Detect which cell encompasses the target text, then output its [X, Y] center coordinate. 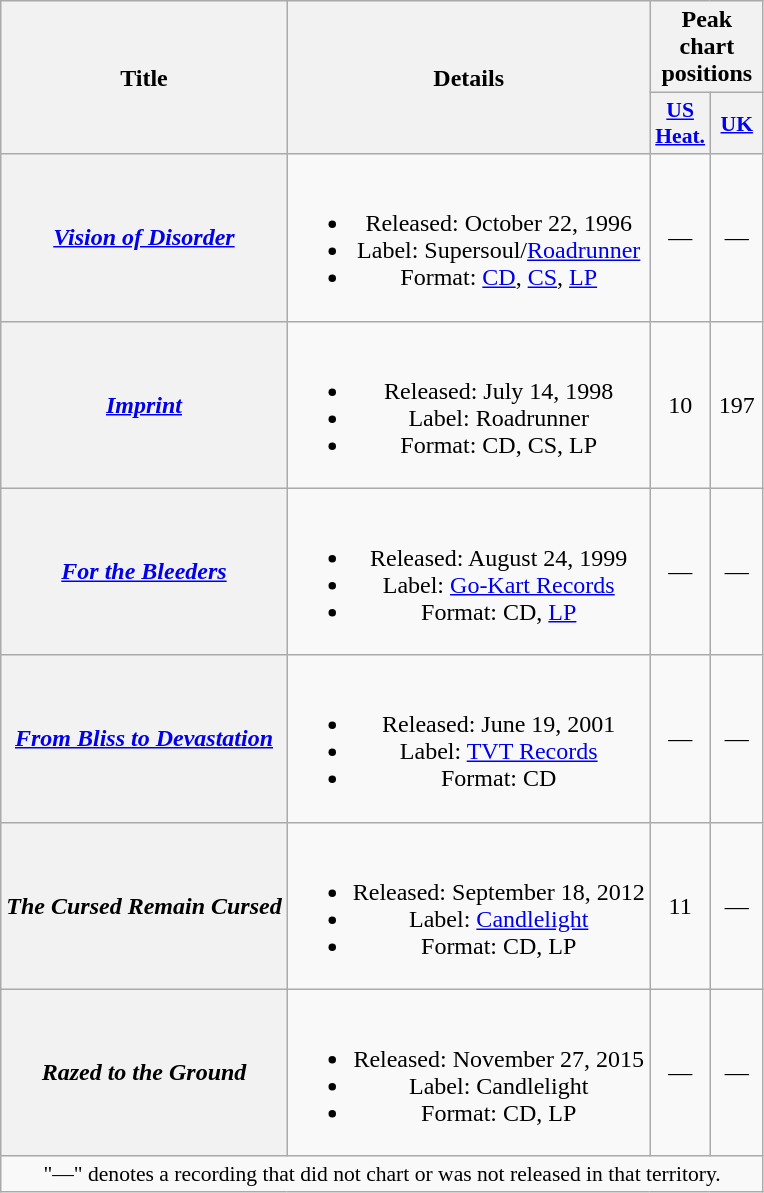
Imprint [144, 404]
Vision of Disorder [144, 238]
UK [736, 124]
Released: June 19, 2001Label: TVT RecordsFormat: CD [468, 738]
10 [680, 404]
Released: August 24, 1999Label: Go-Kart RecordsFormat: CD, LP [468, 572]
Details [468, 78]
The Cursed Remain Cursed [144, 906]
From Bliss to Devastation [144, 738]
Released: September 18, 2012Label: CandlelightFormat: CD, LP [468, 906]
For the Bleeders [144, 572]
197 [736, 404]
Released: July 14, 1998Label: RoadrunnerFormat: CD, CS, LP [468, 404]
Released: October 22, 1996Label: Supersoul/RoadrunnerFormat: CD, CS, LP [468, 238]
Razed to the Ground [144, 1072]
USHeat. [680, 124]
Released: November 27, 2015Label: CandlelightFormat: CD, LP [468, 1072]
Peak chart positions [706, 47]
"—" denotes a recording that did not chart or was not released in that territory. [382, 1174]
Title [144, 78]
11 [680, 906]
